Search for the cell housing the specified text and yield its [X, Y] center coordinate. 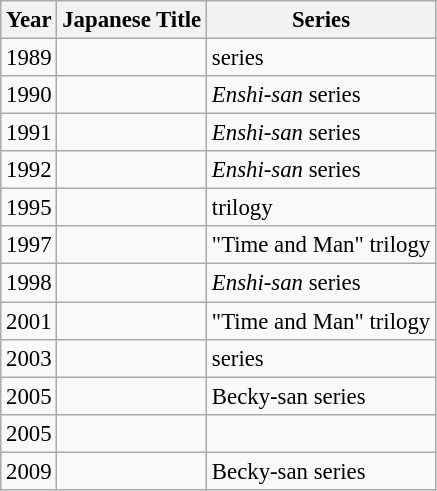
1990 [29, 95]
Year [29, 20]
1991 [29, 133]
Japanese Title [132, 20]
1997 [29, 245]
2009 [29, 471]
1998 [29, 283]
2001 [29, 321]
2003 [29, 358]
1989 [29, 58]
1992 [29, 170]
Series [322, 20]
trilogy [322, 208]
1995 [29, 208]
